Locate the cell with the specified text and output its [X, Y] center coordinate. 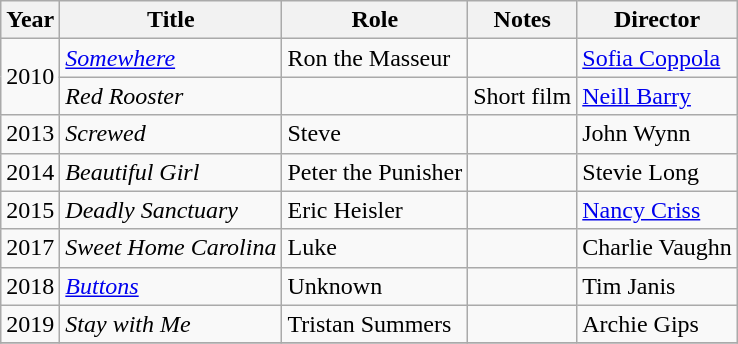
2014 [30, 172]
Notes [522, 20]
Ron the Masseur [375, 58]
Tristan Summers [375, 324]
Screwed [171, 134]
2019 [30, 324]
Somewhere [171, 58]
John Wynn [658, 134]
2010 [30, 77]
Archie Gips [658, 324]
Eric Heisler [375, 210]
Tim Janis [658, 286]
Nancy Criss [658, 210]
Sweet Home Carolina [171, 248]
Red Rooster [171, 96]
2013 [30, 134]
Role [375, 20]
Director [658, 20]
Neill Barry [658, 96]
Buttons [171, 286]
Peter the Punisher [375, 172]
Stevie Long [658, 172]
Short film [522, 96]
2018 [30, 286]
Deadly Sanctuary [171, 210]
2017 [30, 248]
Stay with Me [171, 324]
2015 [30, 210]
Title [171, 20]
Year [30, 20]
Sofia Coppola [658, 58]
Charlie Vaughn [658, 248]
Steve [375, 134]
Beautiful Girl [171, 172]
Unknown [375, 286]
Luke [375, 248]
